From the cell containing the given text, extract its center point as (X, Y) coordinate. 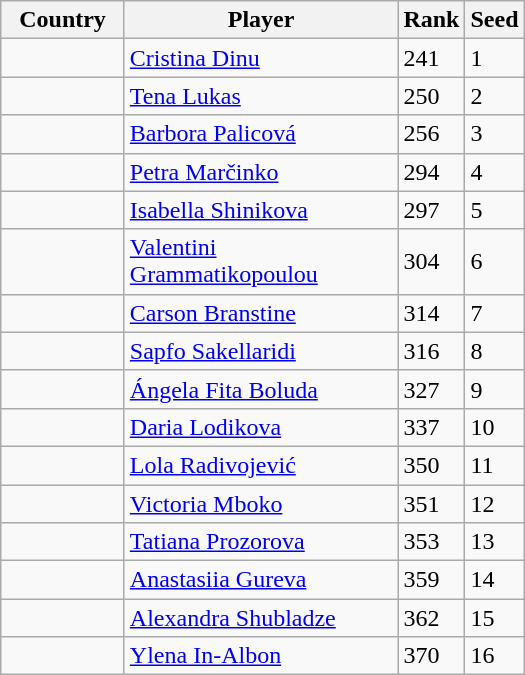
297 (432, 210)
241 (432, 58)
Player (261, 20)
Sapfo Sakellaridi (261, 351)
Ángela Fita Boluda (261, 389)
337 (432, 427)
351 (432, 503)
5 (494, 210)
Valentini Grammatikopoulou (261, 262)
359 (432, 580)
1 (494, 58)
327 (432, 389)
2 (494, 96)
314 (432, 313)
353 (432, 542)
Country (63, 20)
Petra Marčinko (261, 172)
Cristina Dinu (261, 58)
Anastasiia Gureva (261, 580)
370 (432, 656)
Tatiana Prozorova (261, 542)
14 (494, 580)
256 (432, 134)
Carson Branstine (261, 313)
250 (432, 96)
316 (432, 351)
Victoria Mboko (261, 503)
10 (494, 427)
12 (494, 503)
16 (494, 656)
Lola Radivojević (261, 465)
Tena Lukas (261, 96)
4 (494, 172)
6 (494, 262)
7 (494, 313)
362 (432, 618)
Seed (494, 20)
350 (432, 465)
Rank (432, 20)
3 (494, 134)
Isabella Shinikova (261, 210)
Barbora Palicová (261, 134)
Ylena In-Albon (261, 656)
304 (432, 262)
11 (494, 465)
Daria Lodikova (261, 427)
294 (432, 172)
9 (494, 389)
8 (494, 351)
13 (494, 542)
Alexandra Shubladze (261, 618)
15 (494, 618)
